Capture the cell that displays the provided text and extract its (x, y) central coordinate. 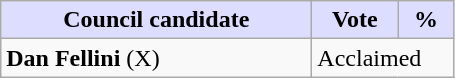
Acclaimed (383, 58)
Vote (355, 20)
% (426, 20)
Council candidate (156, 20)
Dan Fellini (X) (156, 58)
